Capture the cell that displays the provided text and extract its [x, y] central coordinate. 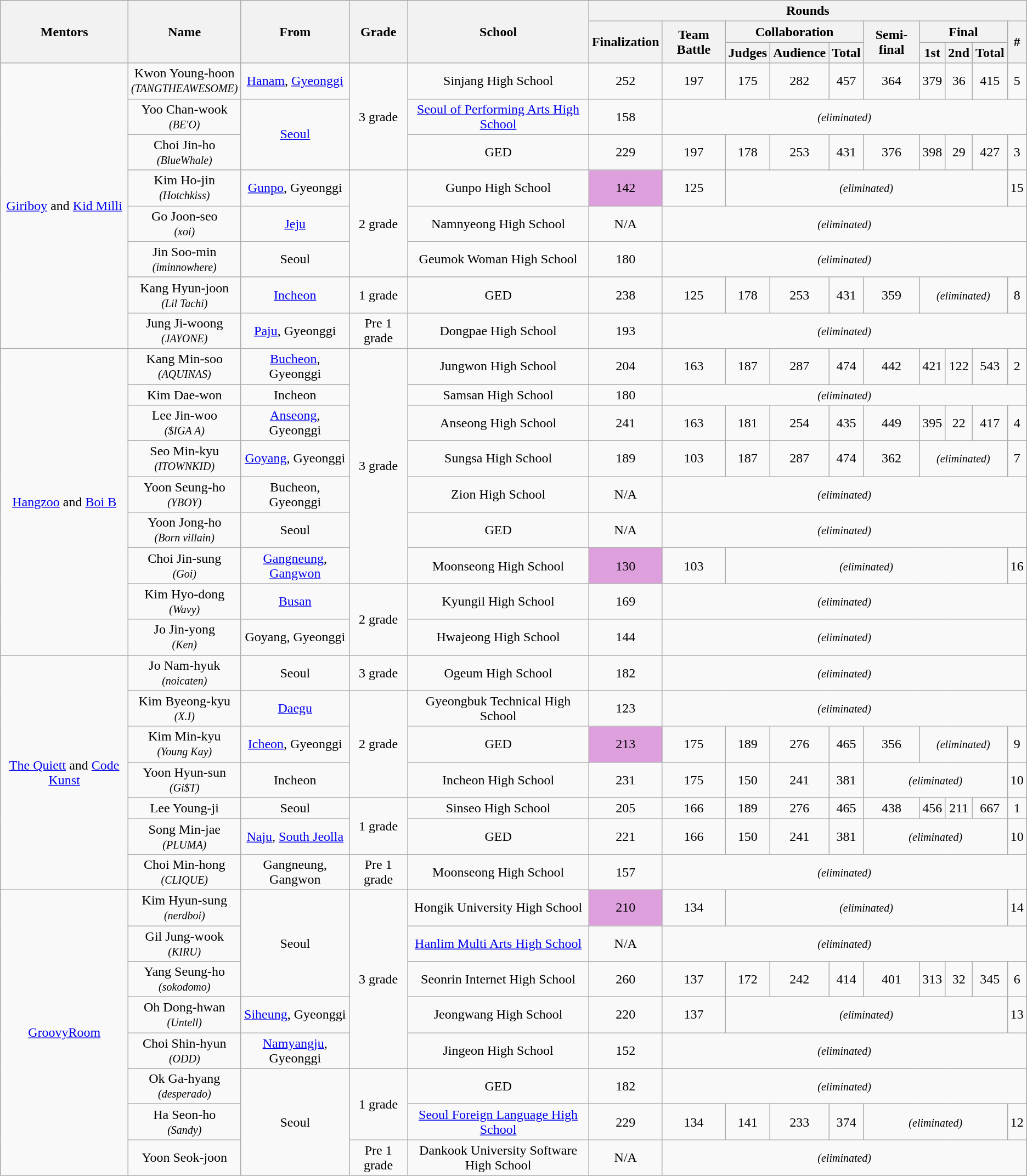
School [498, 32]
Audience [800, 53]
457 [847, 81]
32 [959, 980]
158 [625, 116]
438 [891, 808]
345 [990, 980]
Team Battle [693, 42]
Judges [748, 53]
205 [625, 808]
Hwajeong High School [498, 637]
282 [800, 81]
Jingeon High School [498, 1051]
Seonrin Internet High School [498, 980]
16 [1017, 566]
231 [625, 780]
210 [625, 907]
130 [625, 566]
Kwon Young-hoon(TANGTHEAWESOME) [184, 81]
Final [963, 32]
238 [625, 295]
Namnyeong High School [498, 224]
260 [625, 980]
Name [184, 32]
14 [1017, 907]
Ha Seon-ho (Sandy) [184, 1122]
29 [959, 152]
Geumok Woman High School [498, 259]
Gyeongbuk Technical High School [498, 709]
Anseong, Gyeonggi [295, 423]
Sinseo High School [498, 808]
8 [1017, 295]
Jin Soo-min(iminnowhere) [184, 259]
22 [959, 423]
Kyungil High School [498, 601]
414 [847, 980]
427 [990, 152]
204 [625, 366]
181 [748, 423]
Yoon Seung-ho(YBOY) [184, 495]
Lee Jin-woo($IGA A) [184, 423]
Hongik University High School [498, 907]
Jo Nam-hyuk(noicaten) [184, 672]
Hanlim Multi Arts High School [498, 943]
144 [625, 637]
Choi Min-hong(CLIQUE) [184, 872]
Hangzoo and Boi B [65, 501]
Ok Ga-hyang(desperado) [184, 1086]
4 [1017, 423]
Rounds [808, 11]
Naju, South Jeolla [295, 836]
169 [625, 601]
193 [625, 330]
Namyangju, Gyeonggi [295, 1051]
2nd [959, 53]
313 [933, 980]
220 [625, 1015]
1 [1017, 808]
Jo Jin-yong(Ken) [184, 637]
442 [891, 366]
Giriboy and Kid Milli [65, 206]
# [1017, 42]
395 [933, 423]
254 [800, 423]
Kang Hyun-joon(Lil Tachi) [184, 295]
Choi Shin-hyun(ODD) [184, 1051]
Kim Ho-jin(Hotchkiss) [184, 188]
Semi-final [891, 42]
Gunpo, Gyeonggi [295, 188]
15 [1017, 188]
141 [748, 1122]
Sinjang High School [498, 81]
142 [625, 188]
Siheung, Gyeonggi [295, 1015]
122 [959, 366]
233 [800, 1122]
252 [625, 81]
Gil Jung-wook(KIRU) [184, 943]
Ogeum High School [498, 672]
3 [1017, 152]
Gunpo High School [498, 188]
123 [625, 709]
356 [891, 744]
Anseong High School [498, 423]
379 [933, 81]
5 [1017, 81]
Yang Seung-ho (sokodomo) [184, 980]
Daegu [295, 709]
Song Min-jae(PLUMA) [184, 836]
9 [1017, 744]
Dankook University Software High School [498, 1157]
435 [847, 423]
6 [1017, 980]
Yoon Seok-joon [184, 1157]
7 [1017, 459]
Mentors [65, 32]
221 [625, 836]
Incheon High School [498, 780]
36 [959, 81]
376 [891, 152]
417 [990, 423]
Finalization [625, 42]
Seo Min-kyu(ITOWNKID) [184, 459]
2 [1017, 366]
Zion High School [498, 495]
401 [891, 980]
359 [891, 295]
242 [800, 980]
456 [933, 808]
Busan [295, 601]
157 [625, 872]
Choi Jin-ho(BlueWhale) [184, 152]
Yoon Hyun-sun(Gi$T) [184, 780]
Grade [378, 32]
12 [1017, 1122]
Kim Byeong-kyu(X.I) [184, 709]
1st [933, 53]
Jung Ji-woong(JAYONE) [184, 330]
Choi Jin-sung(Goi) [184, 566]
Kang Min-soo (AQUINAS) [184, 366]
213 [625, 744]
449 [891, 423]
Kim Dae-won [184, 394]
Icheon, Gyeonggi [295, 744]
The Quiett and Code Kunst [65, 772]
Paju, Gyeonggi [295, 330]
From [295, 32]
415 [990, 81]
172 [748, 980]
Kim Min-kyu(Young Kay) [184, 744]
Samsan High School [498, 394]
421 [933, 366]
GroovyRoom [65, 1032]
Go Joon-seo(xoi) [184, 224]
362 [891, 459]
Dongpae High School [498, 330]
211 [959, 808]
667 [990, 808]
Sungsa High School [498, 459]
13 [1017, 1015]
Kim Hyun-sung(nerdboi) [184, 907]
Seoul of Performing Arts High School [498, 116]
Seoul Foreign Language High School [498, 1122]
364 [891, 81]
Jeongwang High School [498, 1015]
Oh Dong-hwan(Untell) [184, 1015]
398 [933, 152]
Yoo Chan-wook(BE'O) [184, 116]
543 [990, 366]
Jungwon High School [498, 366]
Yoon Jong-ho(Born villain) [184, 530]
374 [847, 1122]
Lee Young-ji [184, 808]
152 [625, 1051]
Jeju [295, 224]
Collaboration [794, 32]
Kim Hyo-dong(Wavy) [184, 601]
Hanam, Gyeonggi [295, 81]
